Return (X, Y) of the center of cell containing provided text 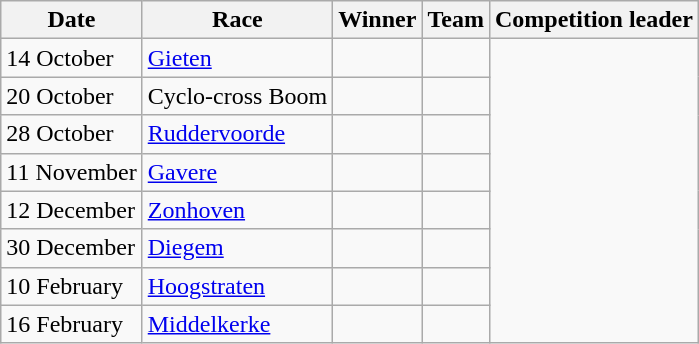
30 December (72, 248)
Date (72, 20)
Zonhoven (237, 210)
Gieten (237, 58)
Team (456, 20)
Ruddervoorde (237, 134)
11 November (72, 172)
Gavere (237, 172)
Diegem (237, 248)
Race (237, 20)
Winner (378, 20)
Competition leader (594, 20)
Middelkerke (237, 324)
Hoogstraten (237, 286)
20 October (72, 96)
10 February (72, 286)
12 December (72, 210)
16 February (72, 324)
14 October (72, 58)
Cyclo-cross Boom (237, 96)
28 October (72, 134)
